Identify which cell holds the provided text, then report its (x, y) central coordinate. 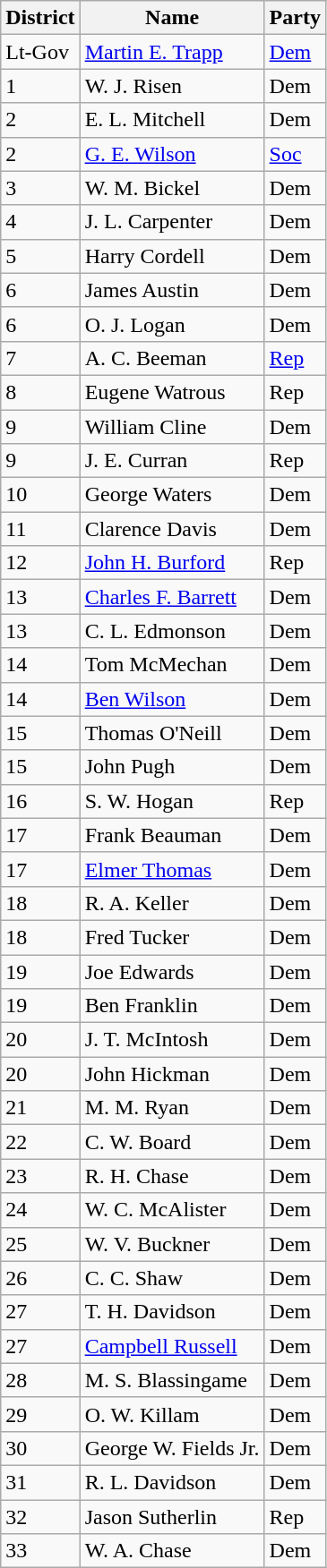
23 (40, 1176)
J. T. McIntosh (172, 1040)
1 (40, 86)
Campbell Russell (172, 1346)
S. W. Hogan (172, 801)
30 (40, 1448)
R. L. Davidson (172, 1482)
Party (295, 18)
W. J. Risen (172, 86)
Jason Sutherlin (172, 1517)
Charles F. Barrett (172, 597)
24 (40, 1210)
J. L. Carpenter (172, 222)
R. A. Keller (172, 903)
John H. Burford (172, 563)
Thomas O'Neill (172, 733)
Harry Cordell (172, 256)
Soc (295, 154)
C. W. Board (172, 1142)
R. H. Chase (172, 1176)
Fred Tucker (172, 937)
29 (40, 1414)
C. C. Shaw (172, 1278)
W. V. Buckner (172, 1244)
7 (40, 358)
5 (40, 256)
33 (40, 1551)
John Pugh (172, 767)
Lt-Gov (40, 52)
M. M. Ryan (172, 1108)
4 (40, 222)
E. L. Mitchell (172, 120)
3 (40, 188)
Elmer Thomas (172, 869)
William Cline (172, 427)
32 (40, 1517)
22 (40, 1142)
11 (40, 529)
James Austin (172, 290)
W. A. Chase (172, 1551)
12 (40, 563)
John Hickman (172, 1074)
Martin E. Trapp (172, 52)
O. W. Killam (172, 1414)
31 (40, 1482)
W. M. Bickel (172, 188)
Frank Beauman (172, 835)
M. S. Blassingame (172, 1380)
Tom McMechan (172, 665)
Ben Wilson (172, 699)
C. L. Edmonson (172, 631)
T. H. Davidson (172, 1312)
A. C. Beeman (172, 358)
10 (40, 495)
8 (40, 392)
Name (172, 18)
Clarence Davis (172, 529)
21 (40, 1108)
George Waters (172, 495)
George W. Fields Jr. (172, 1448)
28 (40, 1380)
J. E. Curran (172, 461)
W. C. McAlister (172, 1210)
G. E. Wilson (172, 154)
District (40, 18)
Ben Franklin (172, 1006)
25 (40, 1244)
26 (40, 1278)
16 (40, 801)
O. J. Logan (172, 324)
Joe Edwards (172, 971)
Eugene Watrous (172, 392)
